Extract the (x, y) coordinate from the center of the cell holding the provided text.  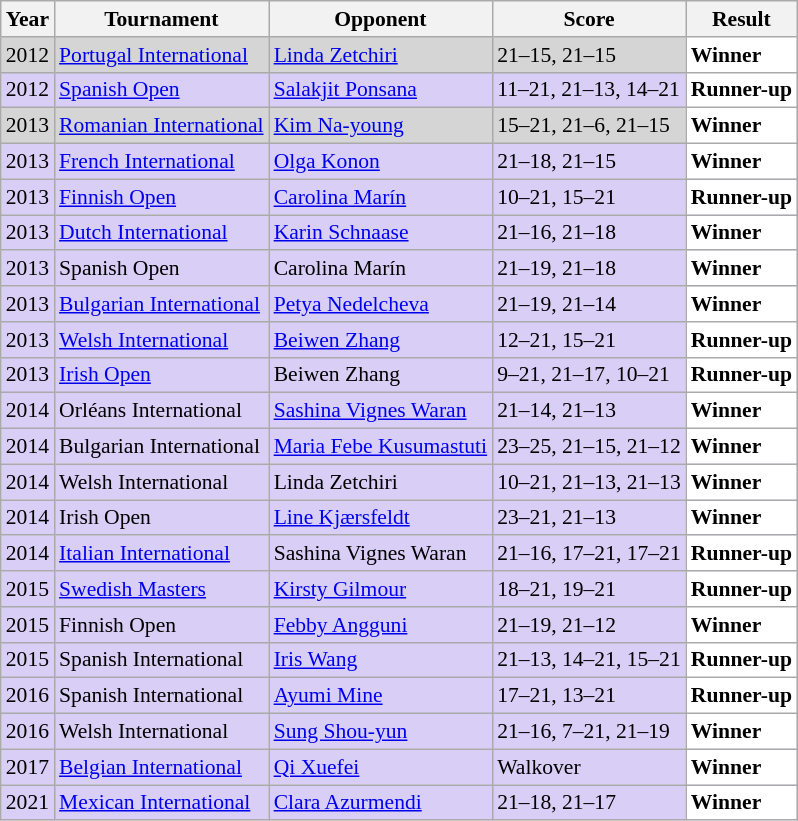
21–19, 21–12 (589, 625)
Tournament (162, 19)
18–21, 19–21 (589, 589)
9–21, 21–17, 10–21 (589, 375)
12–21, 15–21 (589, 340)
21–16, 21–18 (589, 233)
Portugal International (162, 55)
Kim Na-young (381, 126)
Italian International (162, 554)
17–21, 13–21 (589, 696)
Maria Febe Kusumastuti (381, 447)
21–19, 21–18 (589, 269)
Petya Nedelcheva (381, 304)
Orléans International (162, 411)
10–21, 21–13, 21–13 (589, 482)
23–25, 21–15, 21–12 (589, 447)
Febby Angguni (381, 625)
21–19, 21–14 (589, 304)
2017 (28, 767)
21–16, 7–21, 21–19 (589, 732)
Year (28, 19)
Score (589, 19)
21–18, 21–15 (589, 162)
21–14, 21–13 (589, 411)
Ayumi Mine (381, 696)
Mexican International (162, 803)
15–21, 21–6, 21–15 (589, 126)
21–18, 21–17 (589, 803)
Karin Schnaase (381, 233)
Walkover (589, 767)
11–21, 21–13, 14–21 (589, 90)
Belgian International (162, 767)
Romanian International (162, 126)
Dutch International (162, 233)
Opponent (381, 19)
21–13, 14–21, 15–21 (589, 660)
Kirsty Gilmour (381, 589)
Swedish Masters (162, 589)
Iris Wang (381, 660)
2021 (28, 803)
23–21, 21–13 (589, 518)
Line Kjærsfeldt (381, 518)
Result (742, 19)
Clara Azurmendi (381, 803)
Qi Xuefei (381, 767)
Olga Konon (381, 162)
10–21, 15–21 (589, 197)
21–15, 21–15 (589, 55)
Salakjit Ponsana (381, 90)
French International (162, 162)
21–16, 17–21, 17–21 (589, 554)
Sung Shou-yun (381, 732)
